Extract the (X, Y) coordinate from the center of the cell holding the provided text.  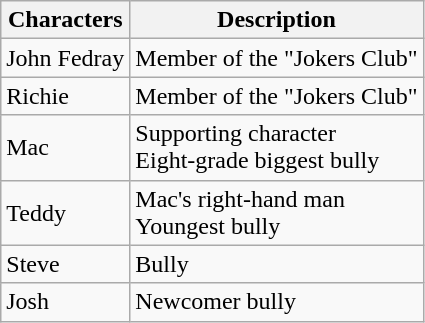
Mac's right-hand man Youngest bully (276, 212)
Newcomer bully (276, 302)
Josh (66, 302)
Mac (66, 148)
John Fedray (66, 58)
Steve (66, 264)
Characters (66, 20)
Supporting character Eight-grade biggest bully (276, 148)
Teddy (66, 212)
Bully (276, 264)
Richie (66, 96)
Description (276, 20)
